Identify which cell holds the provided text, then report its [x, y] central coordinate. 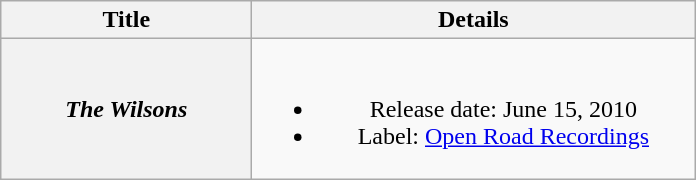
Details [474, 20]
Title [126, 20]
Release date: June 15, 2010Label: Open Road Recordings [474, 109]
The Wilsons [126, 109]
